Output the (x, y) coordinate of the center of the cell containing the given text.  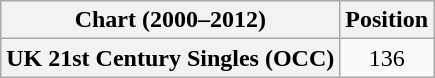
Chart (2000–2012) (170, 20)
136 (387, 58)
Position (387, 20)
UK 21st Century Singles (OCC) (170, 58)
